Scan for the cell matching the given text and deliver its (X, Y) coordinate at center. 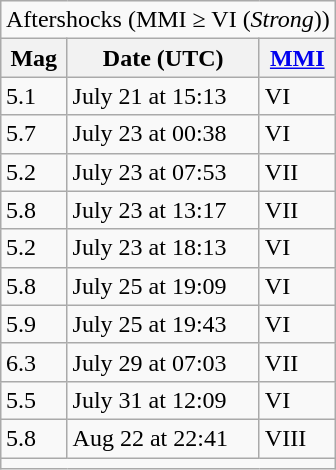
Aftershocks (MMI ≥ VI (Strong)) (168, 20)
July 21 at 15:13 (163, 96)
July 23 at 00:38 (163, 134)
5.5 (34, 400)
VIII (297, 438)
Mag (34, 58)
Date (UTC) (163, 58)
July 23 at 18:13 (163, 248)
July 23 at 13:17 (163, 210)
MMI (297, 58)
July 31 at 12:09 (163, 400)
Aug 22 at 22:41 (163, 438)
July 25 at 19:09 (163, 286)
5.9 (34, 324)
July 29 at 07:03 (163, 362)
5.7 (34, 134)
July 23 at 07:53 (163, 172)
July 25 at 19:43 (163, 324)
5.1 (34, 96)
6.3 (34, 362)
